Pinpoint the cell where the given text exists, returning its (x, y) midpoint coordinate. 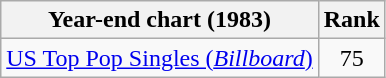
US Top Pop Singles (Billboard) (160, 58)
Year-end chart (1983) (160, 20)
Rank (352, 20)
75 (352, 58)
